Detect which cell encompasses the target text, then output its [X, Y] center coordinate. 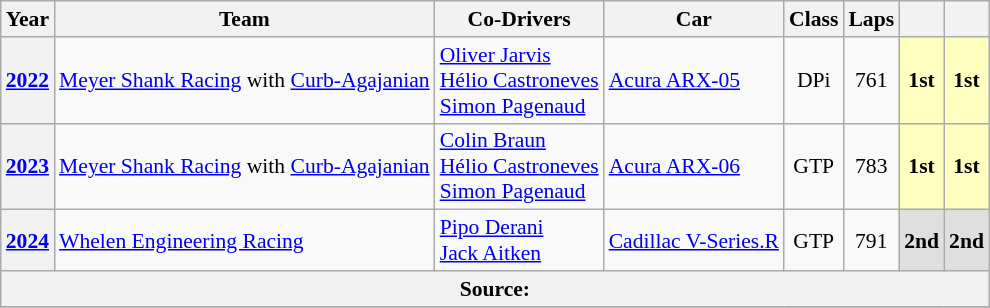
Acura ARX-05 [694, 80]
Source: [495, 289]
DPi [814, 80]
Team [244, 19]
2022 [28, 80]
Class [814, 19]
Whelen Engineering Racing [244, 240]
783 [871, 166]
2024 [28, 240]
761 [871, 80]
Co-Drivers [520, 19]
791 [871, 240]
Year [28, 19]
Oliver Jarvis Hélio Castroneves Simon Pagenaud [520, 80]
Laps [871, 19]
Cadillac V-Series.R [694, 240]
Pipo Derani Jack Aitken [520, 240]
Car [694, 19]
Colin Braun Hélio Castroneves Simon Pagenaud [520, 166]
2023 [28, 166]
Acura ARX-06 [694, 166]
